Pinpoint the cell where the given text exists, returning its [X, Y] midpoint coordinate. 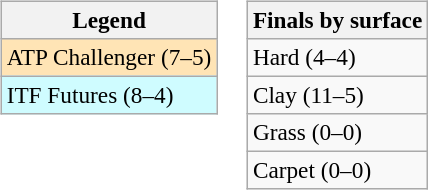
Finals by surface [337, 20]
Clay (11–5) [337, 95]
Carpet (0–0) [337, 171]
Hard (4–4) [337, 57]
ATP Challenger (7–5) [108, 57]
ITF Futures (8–4) [108, 95]
Legend [108, 20]
Grass (0–0) [337, 133]
